Pinpoint the cell where the given text exists, returning its (x, y) midpoint coordinate. 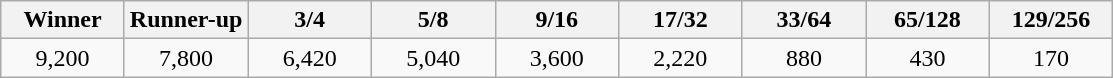
9,200 (63, 58)
6,420 (310, 58)
3/4 (310, 20)
17/32 (681, 20)
2,220 (681, 58)
Winner (63, 20)
5,040 (433, 58)
7,800 (186, 58)
3,600 (557, 58)
Runner-up (186, 20)
5/8 (433, 20)
65/128 (928, 20)
880 (804, 58)
9/16 (557, 20)
33/64 (804, 20)
430 (928, 58)
129/256 (1051, 20)
170 (1051, 58)
